For the text-containing cell, return its midpoint in (X, Y) coordinate format. 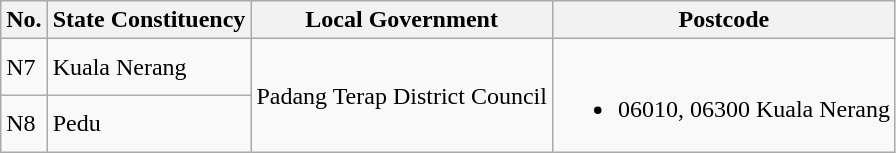
Pedu (149, 124)
Kuala Nerang (149, 68)
State Constituency (149, 20)
N8 (24, 124)
Padang Terap District Council (402, 96)
No. (24, 20)
Postcode (724, 20)
06010, 06300 Kuala Nerang (724, 96)
N7 (24, 68)
Local Government (402, 20)
